Scan for the cell matching the given text and deliver its [x, y] coordinate at center. 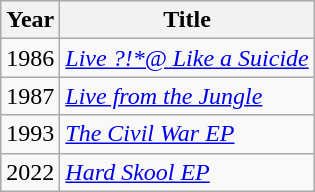
1987 [30, 96]
1993 [30, 134]
Live from the Jungle [187, 96]
The Civil War EP [187, 134]
Live ?!*@ Like a Suicide [187, 58]
2022 [30, 172]
Title [187, 20]
Hard Skool EP [187, 172]
1986 [30, 58]
Year [30, 20]
